Output the (X, Y) coordinate of the center of the cell containing the given text.  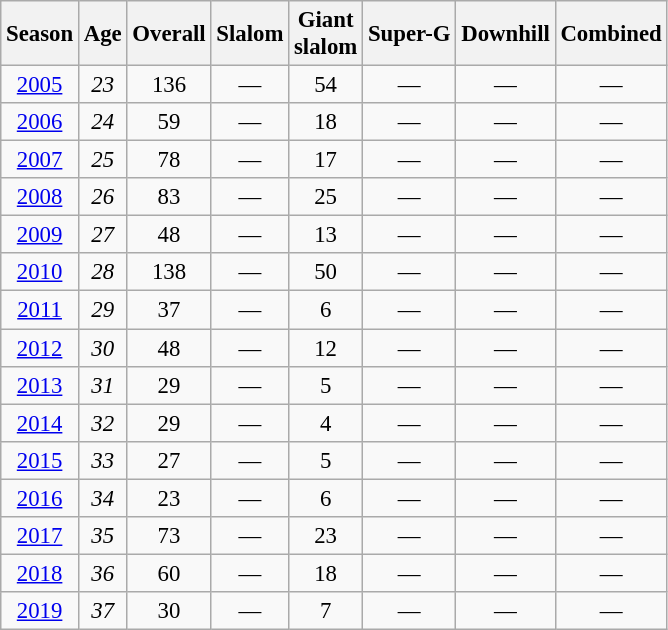
Age (102, 34)
28 (102, 273)
2006 (40, 122)
83 (169, 197)
2010 (40, 273)
13 (326, 235)
Season (40, 34)
73 (169, 536)
2016 (40, 498)
2017 (40, 536)
136 (169, 85)
60 (169, 573)
Super-G (410, 34)
138 (169, 273)
36 (102, 573)
Combined (611, 34)
2005 (40, 85)
59 (169, 122)
2013 (40, 385)
2018 (40, 573)
2007 (40, 160)
50 (326, 273)
2012 (40, 348)
33 (102, 460)
2008 (40, 197)
4 (326, 423)
Downhill (506, 34)
32 (102, 423)
2019 (40, 611)
2009 (40, 235)
26 (102, 197)
17 (326, 160)
34 (102, 498)
12 (326, 348)
2015 (40, 460)
35 (102, 536)
7 (326, 611)
Overall (169, 34)
78 (169, 160)
Giantslalom (326, 34)
Slalom (250, 34)
24 (102, 122)
2011 (40, 310)
2014 (40, 423)
54 (326, 85)
31 (102, 385)
